Return the [x, y] coordinate for the center point of the cell that contains the specified text.  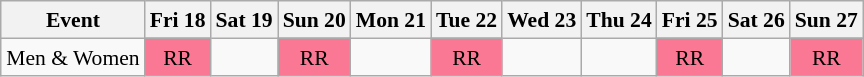
Event [73, 20]
Wed 23 [542, 20]
Men & Women [73, 56]
Sat 19 [244, 20]
Sun 20 [314, 20]
Fri 25 [690, 20]
Sat 26 [756, 20]
Tue 22 [466, 20]
Fri 18 [178, 20]
Mon 21 [391, 20]
Thu 24 [619, 20]
Sun 27 [826, 20]
